Scan for the cell matching the given text and deliver its (x, y) coordinate at center. 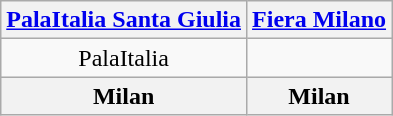
PalaItalia Santa Giulia (124, 20)
Fiera Milano (320, 20)
PalaItalia (124, 58)
